Find where the given text appears and provide that cell's center as [x, y] coordinate. 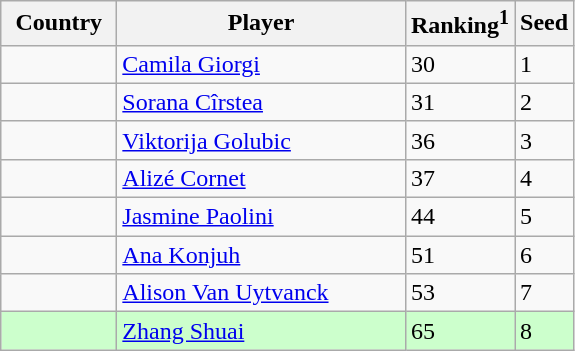
8 [544, 331]
2 [544, 102]
1 [544, 64]
Player [262, 24]
Ranking1 [460, 24]
53 [460, 293]
6 [544, 255]
51 [460, 255]
Country [59, 24]
36 [460, 140]
7 [544, 293]
Zhang Shuai [262, 331]
Jasmine Paolini [262, 217]
65 [460, 331]
5 [544, 217]
3 [544, 140]
30 [460, 64]
Ana Konjuh [262, 255]
4 [544, 178]
Viktorija Golubic [262, 140]
Seed [544, 24]
Sorana Cîrstea [262, 102]
Alison Van Uytvanck [262, 293]
Camila Giorgi [262, 64]
37 [460, 178]
Alizé Cornet [262, 178]
31 [460, 102]
44 [460, 217]
